Determine the (x, y) coordinate at the center of the cell enclosing the given text.  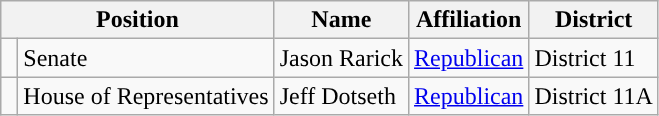
Name (341, 20)
House of Representatives (146, 96)
Position (138, 20)
Jeff Dotseth (341, 96)
District 11 (594, 58)
Senate (146, 58)
Affiliation (469, 20)
District 11A (594, 96)
Jason Rarick (341, 58)
District (594, 20)
